Detect which cell encompasses the target text, then output its (x, y) center coordinate. 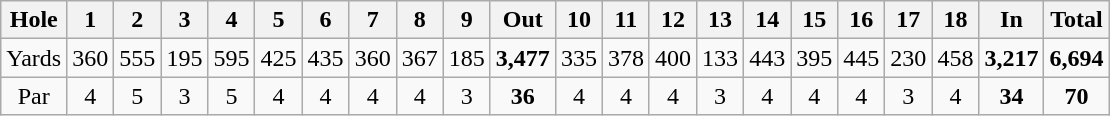
15 (814, 20)
14 (768, 20)
6,694 (1076, 58)
3,477 (522, 58)
195 (184, 58)
367 (420, 58)
34 (1012, 96)
10 (578, 20)
70 (1076, 96)
6 (326, 20)
Yards (34, 58)
458 (956, 58)
In (1012, 20)
12 (672, 20)
Par (34, 96)
9 (466, 20)
11 (626, 20)
7 (372, 20)
Out (522, 20)
595 (232, 58)
2 (138, 20)
16 (862, 20)
185 (466, 58)
335 (578, 58)
425 (278, 58)
13 (720, 20)
400 (672, 58)
230 (908, 58)
555 (138, 58)
17 (908, 20)
435 (326, 58)
133 (720, 58)
36 (522, 96)
Hole (34, 20)
443 (768, 58)
445 (862, 58)
3,217 (1012, 58)
Total (1076, 20)
18 (956, 20)
395 (814, 58)
378 (626, 58)
8 (420, 20)
1 (90, 20)
